Pinpoint the cell where the given text exists, returning its [X, Y] midpoint coordinate. 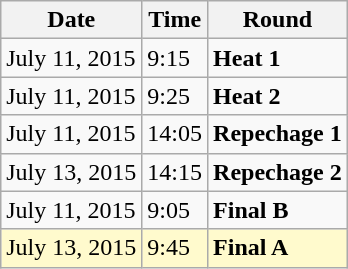
Repechage 2 [278, 172]
9:45 [175, 248]
9:05 [175, 210]
9:15 [175, 58]
Time [175, 20]
Final B [278, 210]
9:25 [175, 96]
14:15 [175, 172]
Heat 1 [278, 58]
Round [278, 20]
Date [72, 20]
Repechage 1 [278, 134]
Final A [278, 248]
Heat 2 [278, 96]
14:05 [175, 134]
